Determine the (x, y) coordinate at the center of the cell enclosing the given text.  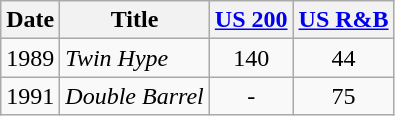
US R&B (344, 20)
75 (344, 96)
140 (251, 58)
1991 (30, 96)
- (251, 96)
1989 (30, 58)
Title (134, 20)
Twin Hype (134, 58)
44 (344, 58)
US 200 (251, 20)
Date (30, 20)
Double Barrel (134, 96)
